Return (x, y) of the center of cell containing provided text 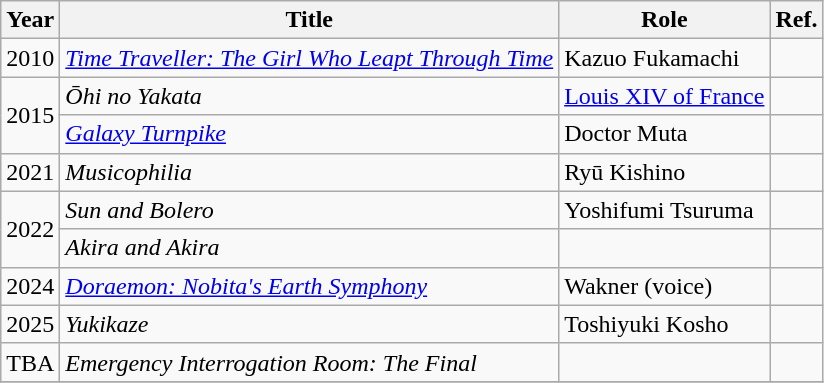
Emergency Interrogation Room: The Final (310, 362)
2010 (30, 58)
2021 (30, 172)
Year (30, 20)
Ryū Kishino (664, 172)
Toshiyuki Kosho (664, 324)
Title (310, 20)
2025 (30, 324)
Role (664, 20)
TBA (30, 362)
Wakner (voice) (664, 286)
Yukikaze (310, 324)
Doctor Muta (664, 134)
Musicophilia (310, 172)
2015 (30, 115)
2024 (30, 286)
Time Traveller: The Girl Who Leapt Through Time (310, 58)
Louis XIV of France (664, 96)
Galaxy Turnpike (310, 134)
Ōhi no Yakata (310, 96)
Doraemon: Nobita's Earth Symphony (310, 286)
Ref. (796, 20)
Sun and Bolero (310, 210)
2022 (30, 229)
Yoshifumi Tsuruma (664, 210)
Akira and Akira (310, 248)
Kazuo Fukamachi (664, 58)
